Scan for the cell matching the given text and deliver its [X, Y] coordinate at center. 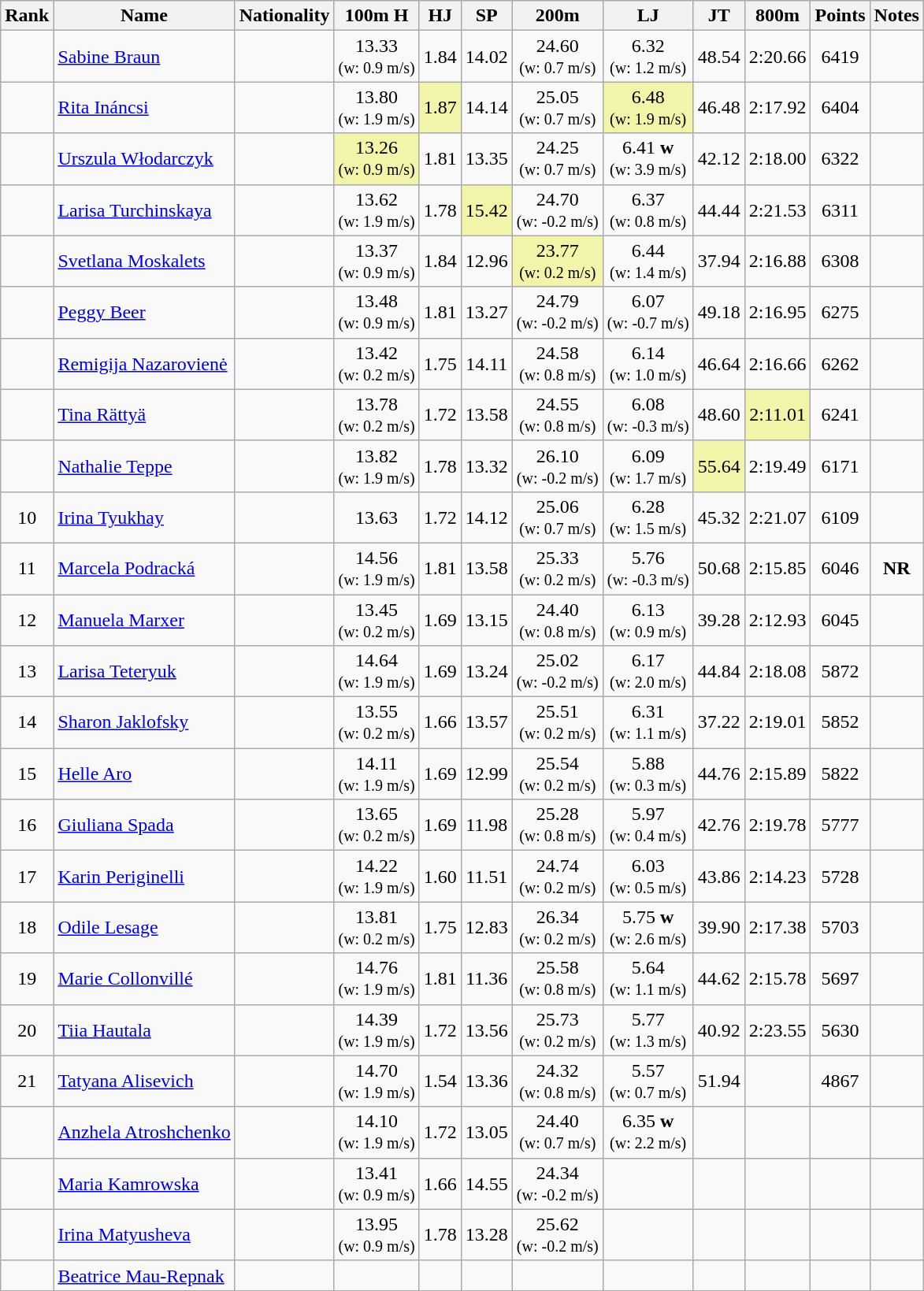
Nationality [284, 16]
2:17.38 [777, 928]
25.62(w: -0.2 m/s) [558, 1235]
6.09(w: 1.7 m/s) [648, 466]
40.92 [718, 1030]
25.33(w: 0.2 m/s) [558, 569]
18 [27, 928]
5703 [840, 928]
6.44(w: 1.4 m/s) [648, 262]
5.88(w: 0.3 m/s) [648, 773]
Manuela Marxer [144, 619]
Helle Aro [144, 773]
5.97(w: 0.4 m/s) [648, 825]
6.35 w(w: 2.2 m/s) [648, 1133]
Notes [896, 16]
24.74(w: 0.2 m/s) [558, 876]
11.51 [487, 876]
13.27 [487, 312]
24.40(w: 0.8 m/s) [558, 619]
13.37(w: 0.9 m/s) [377, 262]
13.82(w: 1.9 m/s) [377, 466]
Beatrice Mau-Repnak [144, 1275]
Sharon Jaklofsky [144, 723]
5.64(w: 1.1 m/s) [648, 978]
55.64 [718, 466]
12.96 [487, 262]
24.34(w: -0.2 m/s) [558, 1183]
Name [144, 16]
2:21.53 [777, 210]
2:18.00 [777, 159]
14.11(w: 1.9 m/s) [377, 773]
13.41(w: 0.9 m/s) [377, 1183]
13.35 [487, 159]
13.26(w: 0.9 m/s) [377, 159]
6275 [840, 312]
42.76 [718, 825]
24.55(w: 0.8 m/s) [558, 414]
24.58(w: 0.8 m/s) [558, 364]
6.13(w: 0.9 m/s) [648, 619]
2:17.92 [777, 107]
14 [27, 723]
42.12 [718, 159]
6109 [840, 517]
23.77(w: 0.2 m/s) [558, 262]
6.17(w: 2.0 m/s) [648, 671]
Irina Matyusheva [144, 1235]
2:15.89 [777, 773]
Marcela Podracká [144, 569]
2:16.95 [777, 312]
Odile Lesage [144, 928]
800m [777, 16]
13.78(w: 0.2 m/s) [377, 414]
12 [27, 619]
2:15.78 [777, 978]
HJ [440, 16]
Tina Rättyä [144, 414]
14.12 [487, 517]
13.62(w: 1.9 m/s) [377, 210]
Karin Periginelli [144, 876]
13.57 [487, 723]
15.42 [487, 210]
12.99 [487, 773]
46.64 [718, 364]
13.80(w: 1.9 m/s) [377, 107]
Points [840, 16]
44.84 [718, 671]
2:19.78 [777, 825]
Svetlana Moskalets [144, 262]
24.40(w: 0.7 m/s) [558, 1133]
6241 [840, 414]
20 [27, 1030]
14.55 [487, 1183]
6.28(w: 1.5 m/s) [648, 517]
6.14(w: 1.0 m/s) [648, 364]
6046 [840, 569]
5822 [840, 773]
Maria Kamrowska [144, 1183]
11 [27, 569]
Tiia Hautala [144, 1030]
17 [27, 876]
Rank [27, 16]
25.05(w: 0.7 m/s) [558, 107]
2:16.66 [777, 364]
25.28(w: 0.8 m/s) [558, 825]
24.70(w: -0.2 m/s) [558, 210]
10 [27, 517]
Tatyana Alisevich [144, 1081]
2:18.08 [777, 671]
2:11.01 [777, 414]
Larisa Teteryuk [144, 671]
14.76(w: 1.9 m/s) [377, 978]
6.08(w: -0.3 m/s) [648, 414]
1.54 [440, 1081]
Larisa Turchinskaya [144, 210]
13.32 [487, 466]
25.06(w: 0.7 m/s) [558, 517]
24.25(w: 0.7 m/s) [558, 159]
6262 [840, 364]
25.54(w: 0.2 m/s) [558, 773]
6171 [840, 466]
1.60 [440, 876]
100m H [377, 16]
6311 [840, 210]
5777 [840, 825]
Giuliana Spada [144, 825]
13.24 [487, 671]
46.48 [718, 107]
13.45(w: 0.2 m/s) [377, 619]
13.95(w: 0.9 m/s) [377, 1235]
24.79(w: -0.2 m/s) [558, 312]
Peggy Beer [144, 312]
14.10(w: 1.9 m/s) [377, 1133]
14.56(w: 1.9 m/s) [377, 569]
24.32(w: 0.8 m/s) [558, 1081]
13.05 [487, 1133]
5852 [840, 723]
1.87 [440, 107]
JT [718, 16]
26.10(w: -0.2 m/s) [558, 466]
14.70(w: 1.9 m/s) [377, 1081]
44.44 [718, 210]
Anzhela Atroshchenko [144, 1133]
11.36 [487, 978]
Nathalie Teppe [144, 466]
13.28 [487, 1235]
13.81(w: 0.2 m/s) [377, 928]
5630 [840, 1030]
44.76 [718, 773]
5.77(w: 1.3 m/s) [648, 1030]
5872 [840, 671]
13.36 [487, 1081]
6419 [840, 57]
2:23.55 [777, 1030]
6.31(w: 1.1 m/s) [648, 723]
44.62 [718, 978]
39.90 [718, 928]
37.94 [718, 262]
6.37(w: 0.8 m/s) [648, 210]
25.02(w: -0.2 m/s) [558, 671]
6.41 w(w: 3.9 m/s) [648, 159]
6.07(w: -0.7 m/s) [648, 312]
13 [27, 671]
51.94 [718, 1081]
2:19.01 [777, 723]
5.57(w: 0.7 m/s) [648, 1081]
16 [27, 825]
25.73(w: 0.2 m/s) [558, 1030]
14.11 [487, 364]
6404 [840, 107]
2:14.23 [777, 876]
49.18 [718, 312]
14.22(w: 1.9 m/s) [377, 876]
21 [27, 1081]
6308 [840, 262]
2:15.85 [777, 569]
4867 [840, 1081]
14.02 [487, 57]
19 [27, 978]
13.56 [487, 1030]
13.55(w: 0.2 m/s) [377, 723]
39.28 [718, 619]
13.63 [377, 517]
6322 [840, 159]
14.64(w: 1.9 m/s) [377, 671]
Remigija Nazarovienė [144, 364]
Sabine Braun [144, 57]
Irina Tyukhay [144, 517]
6.03(w: 0.5 m/s) [648, 876]
48.60 [718, 414]
50.68 [718, 569]
13.33(w: 0.9 m/s) [377, 57]
12.83 [487, 928]
14.39(w: 1.9 m/s) [377, 1030]
5697 [840, 978]
43.86 [718, 876]
6045 [840, 619]
2:12.93 [777, 619]
13.48(w: 0.9 m/s) [377, 312]
SP [487, 16]
15 [27, 773]
25.51(w: 0.2 m/s) [558, 723]
13.15 [487, 619]
26.34(w: 0.2 m/s) [558, 928]
Urszula Włodarczyk [144, 159]
Rita Ináncsi [144, 107]
11.98 [487, 825]
6.48(w: 1.9 m/s) [648, 107]
2:19.49 [777, 466]
LJ [648, 16]
37.22 [718, 723]
24.60(w: 0.7 m/s) [558, 57]
13.42(w: 0.2 m/s) [377, 364]
25.58(w: 0.8 m/s) [558, 978]
2:21.07 [777, 517]
45.32 [718, 517]
2:20.66 [777, 57]
5728 [840, 876]
Marie Collonvillé [144, 978]
5.75 w(w: 2.6 m/s) [648, 928]
6.32(w: 1.2 m/s) [648, 57]
48.54 [718, 57]
2:16.88 [777, 262]
13.65(w: 0.2 m/s) [377, 825]
14.14 [487, 107]
5.76(w: -0.3 m/s) [648, 569]
200m [558, 16]
NR [896, 569]
